Extract the (X, Y) coordinate from the center of the cell holding the provided text.  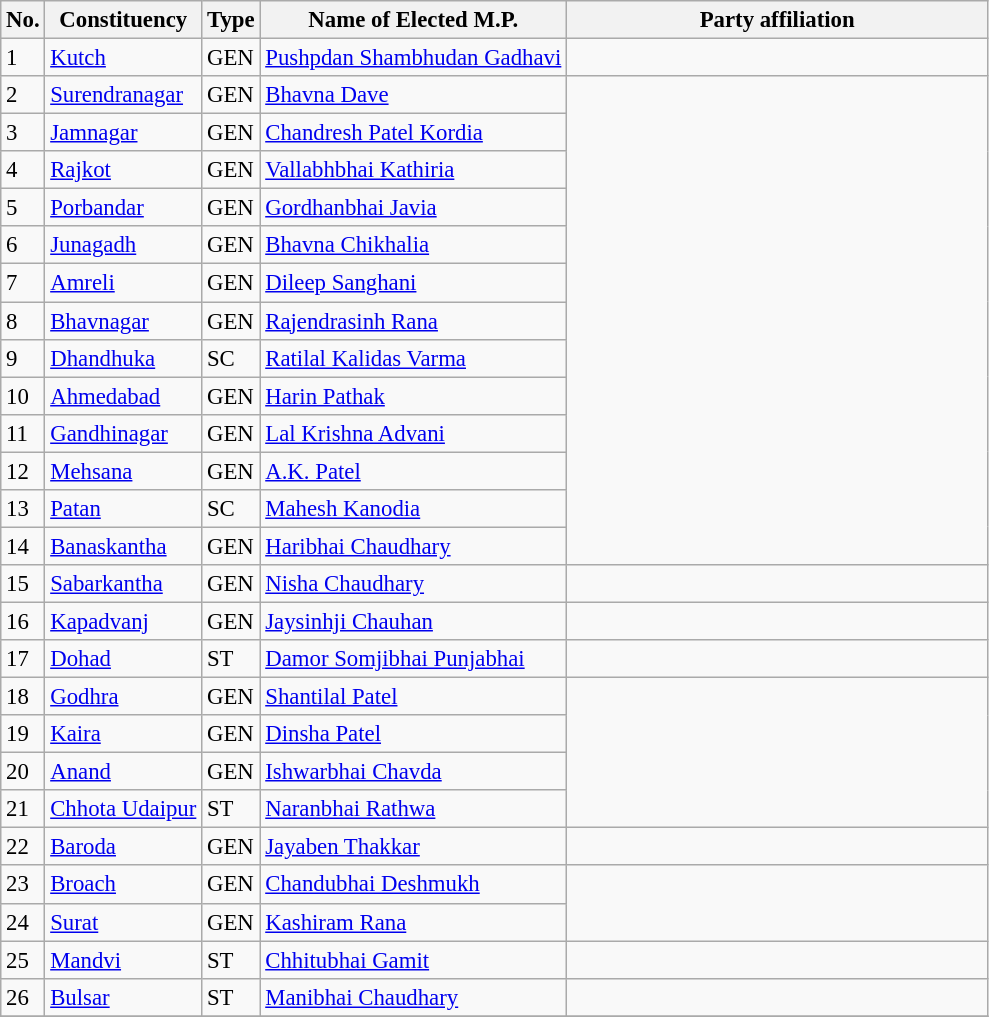
Ahmedabad (124, 396)
Amreli (124, 283)
Chandubhai Deshmukh (414, 885)
14 (23, 546)
Damor Somjibhai Punjabhai (414, 659)
No. (23, 20)
Dileep Sanghani (414, 283)
Gandhinagar (124, 433)
10 (23, 396)
Jayaben Thakkar (414, 847)
Mandvi (124, 960)
Jamnagar (124, 133)
Patan (124, 509)
18 (23, 697)
A.K. Patel (414, 471)
Surat (124, 922)
Pushpdan Shambhudan Gadhavi (414, 58)
Junagadh (124, 245)
6 (23, 245)
Vallabhbhai Kathiria (414, 170)
8 (23, 321)
Naranbhai Rathwa (414, 809)
Porbandar (124, 208)
19 (23, 734)
Banaskantha (124, 546)
Baroda (124, 847)
26 (23, 997)
Dhandhuka (124, 358)
Lal Krishna Advani (414, 433)
Chhitubhai Gamit (414, 960)
Rajendrasinh Rana (414, 321)
Broach (124, 885)
Jaysinhji Chauhan (414, 621)
Bhavna Chikhalia (414, 245)
Chandresh Patel Kordia (414, 133)
4 (23, 170)
9 (23, 358)
Surendranagar (124, 95)
3 (23, 133)
1 (23, 58)
Bulsar (124, 997)
Nisha Chaudhary (414, 584)
Sabarkantha (124, 584)
Dohad (124, 659)
Dinsha Patel (414, 734)
Mehsana (124, 471)
Ishwarbhai Chavda (414, 772)
15 (23, 584)
16 (23, 621)
13 (23, 509)
Kutch (124, 58)
Kashiram Rana (414, 922)
24 (23, 922)
25 (23, 960)
Haribhai Chaudhary (414, 546)
Harin Pathak (414, 396)
2 (23, 95)
Anand (124, 772)
Kaira (124, 734)
Bhavna Dave (414, 95)
Type (231, 20)
12 (23, 471)
Gordhanbhai Javia (414, 208)
Constituency (124, 20)
23 (23, 885)
Mahesh Kanodia (414, 509)
22 (23, 847)
Bhavnagar (124, 321)
Manibhai Chaudhary (414, 997)
Rajkot (124, 170)
Ratilal Kalidas Varma (414, 358)
5 (23, 208)
Chhota Udaipur (124, 809)
Shantilal Patel (414, 697)
11 (23, 433)
17 (23, 659)
Godhra (124, 697)
21 (23, 809)
20 (23, 772)
Name of Elected M.P. (414, 20)
Party affiliation (778, 20)
7 (23, 283)
Kapadvanj (124, 621)
